Return the (x, y) coordinate for the center point of the cell that contains the specified text.  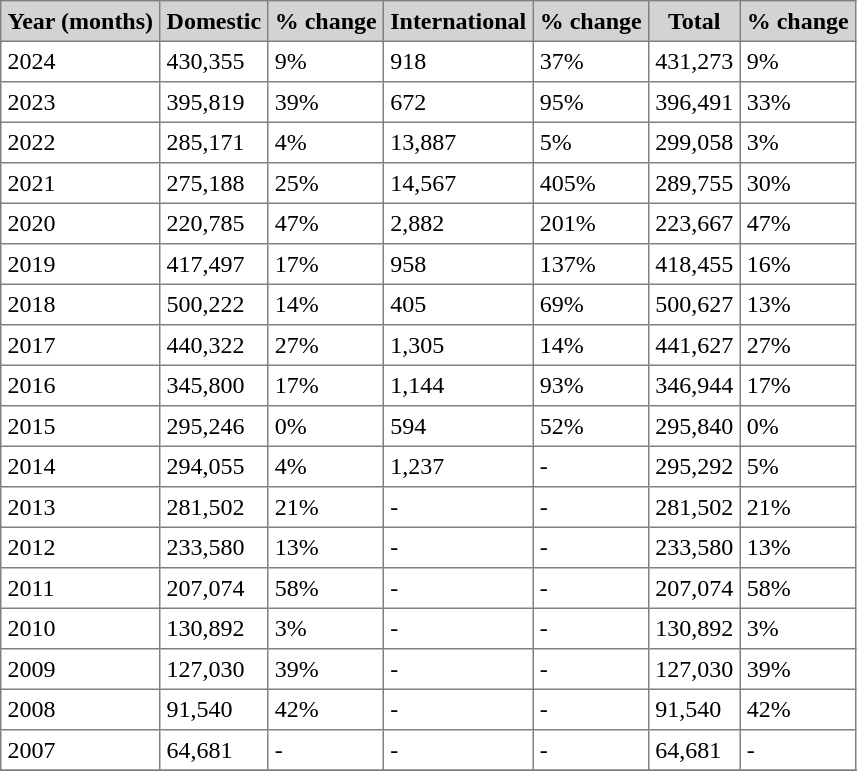
294,055 (214, 466)
137% (591, 264)
1,144 (458, 385)
958 (458, 264)
295,840 (694, 426)
223,667 (694, 223)
417,497 (214, 264)
2,882 (458, 223)
285,171 (214, 142)
95% (591, 102)
2015 (80, 426)
2017 (80, 345)
2024 (80, 61)
69% (591, 304)
431,273 (694, 61)
2016 (80, 385)
52% (591, 426)
33% (798, 102)
672 (458, 102)
2020 (80, 223)
2012 (80, 547)
346,944 (694, 385)
345,800 (214, 385)
405% (591, 183)
2014 (80, 466)
430,355 (214, 61)
93% (591, 385)
30% (798, 183)
1,305 (458, 345)
2023 (80, 102)
295,292 (694, 466)
918 (458, 61)
Year (months) (80, 21)
2013 (80, 507)
25% (326, 183)
2007 (80, 750)
2018 (80, 304)
2021 (80, 183)
405 (458, 304)
1,237 (458, 466)
395,819 (214, 102)
16% (798, 264)
International (458, 21)
500,627 (694, 304)
418,455 (694, 264)
2009 (80, 669)
Domestic (214, 21)
289,755 (694, 183)
594 (458, 426)
396,491 (694, 102)
440,322 (214, 345)
2022 (80, 142)
2008 (80, 709)
295,246 (214, 426)
14,567 (458, 183)
299,058 (694, 142)
37% (591, 61)
13,887 (458, 142)
2010 (80, 628)
Total (694, 21)
2019 (80, 264)
275,188 (214, 183)
441,627 (694, 345)
201% (591, 223)
220,785 (214, 223)
2011 (80, 588)
500,222 (214, 304)
